For the text-containing cell, return its midpoint in [X, Y] coordinate format. 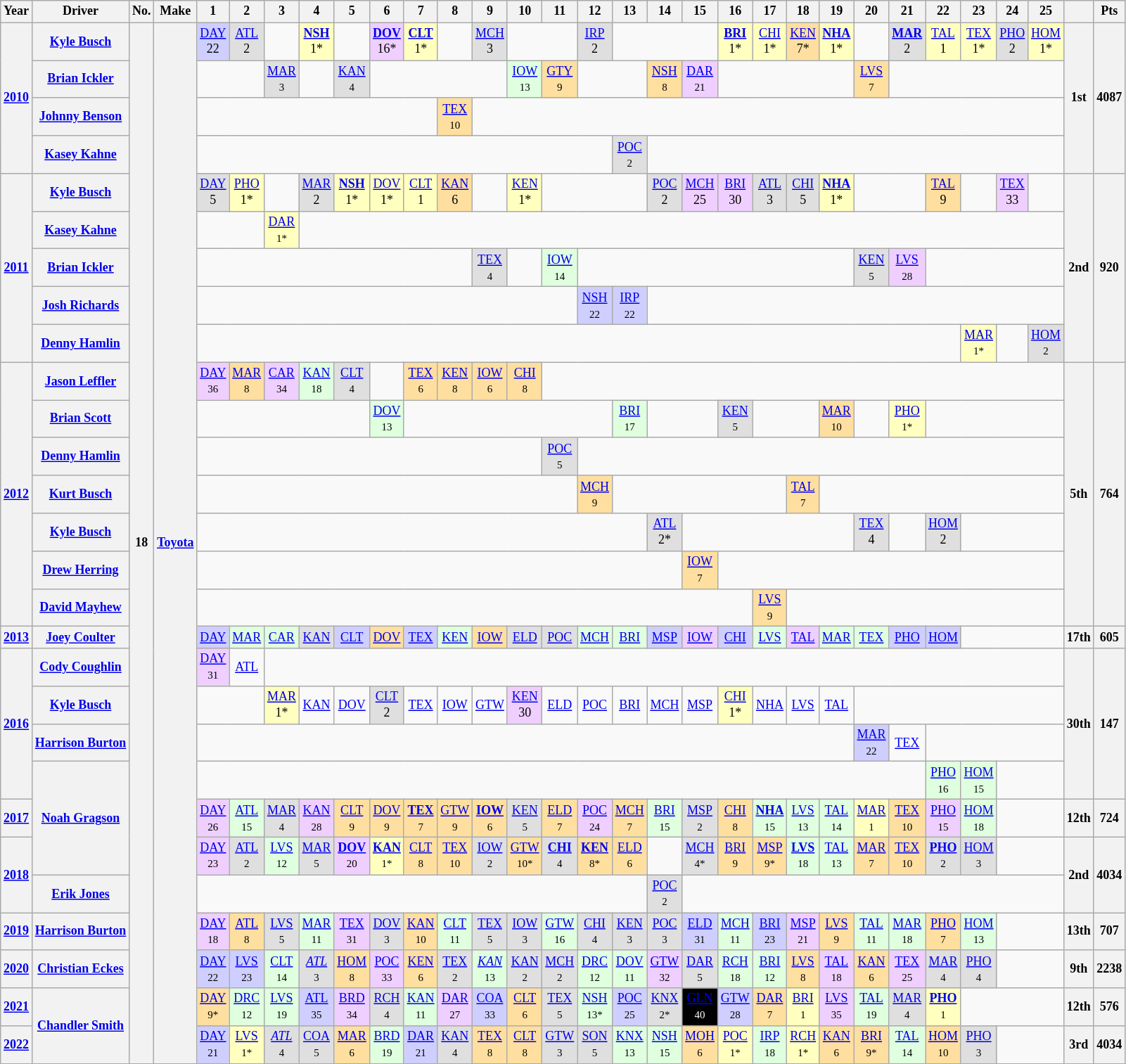
TEX1* [979, 41]
LVS12 [282, 856]
CHI [735, 637]
KEN [455, 637]
764 [1110, 494]
TEX33 [1013, 193]
LVS35 [836, 1007]
21 [907, 11]
ATL2* [665, 532]
LVS28 [907, 268]
KNX13 [629, 1045]
1 [213, 11]
LVS13 [803, 819]
DAR27 [455, 1007]
3 [282, 11]
22 [944, 11]
Toyota [176, 543]
BRI15 [665, 819]
13 [629, 11]
HOM13 [979, 932]
2022 [17, 1045]
MAR11 [316, 932]
IOW3 [525, 932]
TAL13 [836, 856]
RCH18 [735, 969]
ATL35 [316, 1007]
KEN8 [455, 381]
KAN11 [421, 1007]
GTW10* [525, 856]
DOV3 [387, 932]
MAR8 [247, 381]
SON5 [595, 1045]
DAY23 [213, 856]
17th [1079, 637]
MCH11 [735, 932]
GTY9 [560, 79]
ELD6 [629, 856]
11 [560, 11]
KEN6 [421, 969]
Cody Coughlin [80, 667]
1st [1079, 98]
Erik Jones [80, 894]
17 [769, 11]
3rd [1079, 1045]
NSH13* [595, 1007]
GTW [490, 705]
MCH2 [560, 969]
MAR10 [836, 419]
16 [735, 11]
12 [595, 11]
MSP9* [769, 856]
CLT14 [282, 969]
LVS23 [247, 969]
BRI23 [769, 932]
Pts [1110, 11]
TAL18 [836, 969]
LVS5 [282, 932]
HOM10 [944, 1045]
BRI9 [735, 856]
TAL19 [871, 1007]
2013 [17, 637]
DOV20 [352, 856]
KEN7* [803, 41]
MCH9 [595, 494]
CLT9 [352, 819]
GTW28 [735, 1007]
TEX25 [907, 969]
NSH8 [665, 79]
MAR18 [907, 932]
TEX2 [455, 969]
TEX6 [421, 381]
CAR [282, 637]
Joey Coulter [80, 637]
30th [1079, 724]
POC3 [665, 932]
14 [665, 11]
13th [1079, 932]
24 [1013, 11]
NSH15 [665, 1045]
POC1* [735, 1045]
BRI12 [769, 969]
KAN2 [525, 969]
Johnny Benson [80, 117]
PHO15 [944, 819]
GTW9 [455, 819]
DAR1* [282, 230]
PHO4 [979, 969]
CAR34 [282, 381]
Driver [80, 11]
ATL4 [282, 1045]
9 [490, 11]
HOM8 [352, 969]
GTW16 [560, 932]
920 [1110, 268]
KEN30 [525, 705]
707 [1110, 932]
TAL11 [871, 932]
147 [1110, 724]
COA5 [316, 1045]
POC5 [560, 456]
IRP22 [629, 306]
MOH6 [700, 1045]
MSP2 [700, 819]
DOV16* [387, 41]
RCH1* [803, 1045]
ATL8 [247, 932]
20 [871, 11]
MAR3 [282, 79]
ATL [247, 667]
KEN8* [595, 856]
605 [1110, 637]
CLT4 [352, 381]
NHA15 [769, 819]
KAN13 [490, 969]
DOV1* [387, 193]
NHA [769, 705]
LVS8 [803, 969]
CLT1* [421, 41]
DAR7 [769, 1007]
KNX2* [665, 1007]
POC25 [629, 1007]
Make [176, 11]
5 [352, 11]
2020 [17, 969]
DAY9* [213, 1007]
23 [979, 11]
Drew Herring [80, 570]
RCH4 [387, 1007]
15 [700, 11]
Christian Eckes [80, 969]
CLT6 [525, 1007]
ELD7 [560, 819]
7 [421, 11]
CHI5 [803, 193]
KEN1* [525, 193]
2238 [1110, 969]
BRI9* [871, 1045]
MCH4* [700, 856]
MAR5 [316, 856]
KAN10 [421, 932]
2016 [17, 724]
MAR22 [871, 743]
PHO16 [944, 781]
DAR5 [700, 969]
DOV11 [629, 969]
LVS18 [803, 856]
MAR6 [352, 1045]
BRI1* [735, 41]
MAR7 [871, 856]
DAY21 [213, 1045]
TEX8 [490, 1045]
TAL1 [944, 41]
BRI17 [629, 419]
2021 [17, 1007]
2011 [17, 268]
DAY5 [213, 193]
IOW14 [560, 268]
5th [1079, 494]
POC24 [595, 819]
2017 [17, 819]
4087 [1110, 98]
Year [17, 11]
No. [142, 11]
GTW32 [665, 969]
DOV13 [387, 419]
Jason Leffler [80, 381]
724 [1110, 819]
MSP21 [803, 932]
DAY26 [213, 819]
2010 [17, 98]
IOW7 [700, 570]
IRP18 [769, 1045]
CLT [352, 637]
PHO7 [944, 932]
Josh Richards [80, 306]
KAN1* [387, 856]
TEX7 [421, 819]
IOW13 [525, 79]
19 [836, 11]
ELD31 [700, 932]
MCH3 [490, 41]
KEN3 [629, 932]
NSH22 [595, 306]
Brian Scott [80, 419]
9th [1079, 969]
ATL15 [247, 819]
IOW2 [490, 856]
DAY [213, 637]
TAL9 [944, 193]
10 [525, 11]
BRD34 [352, 1007]
4 [316, 11]
COA33 [490, 1007]
DOV9 [387, 819]
PHO1 [944, 1007]
LVS7 [871, 79]
8 [455, 11]
Kurt Busch [80, 494]
LVS1* [247, 1045]
DAY18 [213, 932]
CLT11 [455, 932]
2019 [17, 932]
Noah Gragson [80, 819]
2018 [17, 875]
TAL7 [803, 494]
BRI30 [735, 193]
BRI1 [803, 1007]
576 [1110, 1007]
DAY36 [213, 381]
MCH7 [629, 819]
6 [387, 11]
KAN18 [316, 381]
IRP2 [595, 41]
2 [247, 11]
GLN40 [700, 1007]
PHO3 [979, 1045]
BRD19 [387, 1045]
HOM15 [979, 781]
HOM [944, 637]
25 [1047, 11]
2012 [17, 494]
TEX31 [352, 932]
CLT2 [387, 705]
MCH25 [700, 193]
Chandler Smith [80, 1025]
POC33 [387, 969]
MAR1 [871, 819]
LVS19 [282, 1007]
PHO [907, 637]
HOM1* [1047, 41]
KAN28 [316, 819]
HOM3 [979, 856]
HOM18 [979, 819]
GTW3 [560, 1045]
David Mayhew [80, 608]
CLT1 [421, 193]
DAY31 [213, 667]
